Locate the cell with the specified text and output its (x, y) center coordinate. 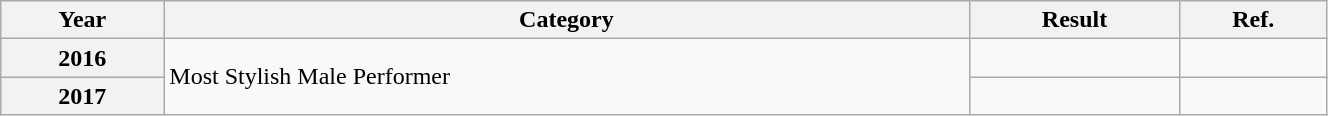
2016 (82, 58)
Year (82, 20)
Result (1074, 20)
Most Stylish Male Performer (566, 77)
Ref. (1253, 20)
2017 (82, 96)
Category (566, 20)
